Identify which cell holds the provided text, then report its (X, Y) central coordinate. 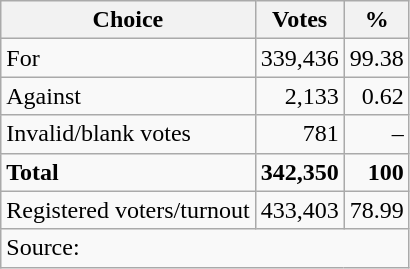
Against (128, 96)
100 (376, 172)
0.62 (376, 96)
% (376, 20)
Choice (128, 20)
For (128, 58)
Total (128, 172)
78.99 (376, 210)
2,133 (300, 96)
Invalid/blank votes (128, 134)
Registered voters/turnout (128, 210)
Source: (205, 248)
342,350 (300, 172)
433,403 (300, 210)
99.38 (376, 58)
– (376, 134)
339,436 (300, 58)
Votes (300, 20)
781 (300, 134)
